Determine the [X, Y] coordinate at the center of the cell enclosing the given text.  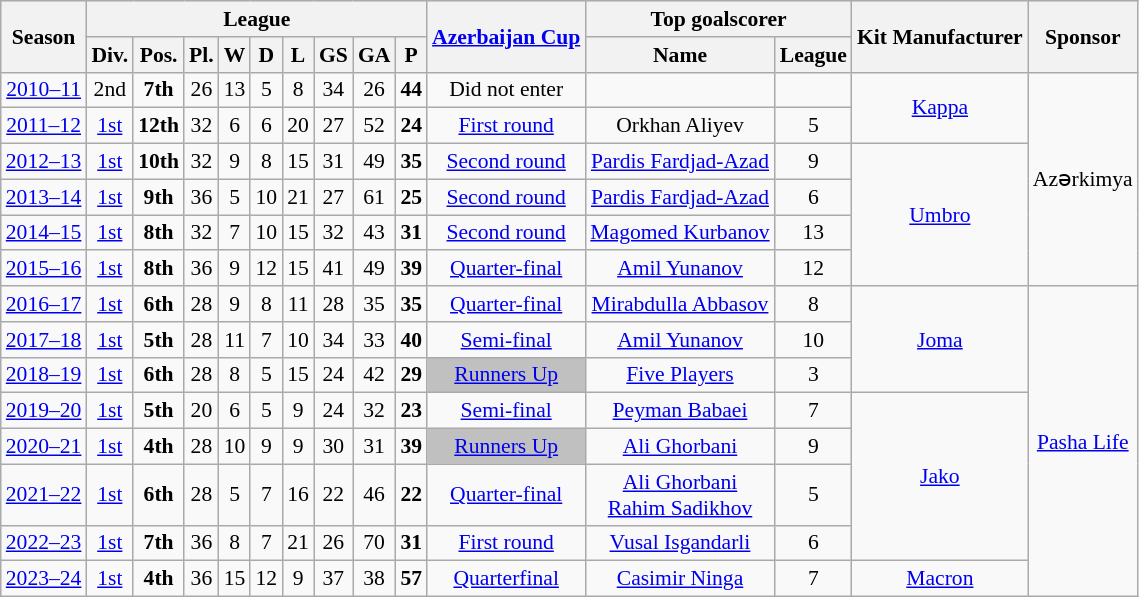
Macron [940, 579]
Div. [110, 55]
25 [411, 197]
30 [334, 447]
2021–22 [44, 494]
3 [814, 375]
Season [44, 36]
Mirabdulla Abbasov [680, 304]
2013–14 [44, 197]
46 [374, 494]
Top goalscorer [718, 19]
Sponsor [1083, 36]
L [298, 55]
38 [374, 579]
Peyman Babaei [680, 411]
Did not enter [506, 90]
Orkhan Aliyev [680, 126]
Quarterfinal [506, 579]
23 [411, 411]
52 [374, 126]
Pasha Life [1083, 441]
P [411, 55]
40 [411, 340]
12th [158, 126]
D [266, 55]
Vusal Isgandarli [680, 543]
41 [334, 269]
W [235, 55]
42 [374, 375]
2022–23 [44, 543]
29 [411, 375]
Azərkimya [1083, 179]
2023–24 [44, 579]
2nd [110, 90]
Jako [940, 477]
2018–19 [44, 375]
44 [411, 90]
Pl. [202, 55]
10th [158, 162]
43 [374, 233]
2012–13 [44, 162]
Kappa [940, 108]
Magomed Kurbanov [680, 233]
2010–11 [44, 90]
70 [374, 543]
Azerbaijan Cup [506, 36]
2017–18 [44, 340]
Five Players [680, 375]
2019–20 [44, 411]
Umbro [940, 215]
Ali Ghorbani Rahim Sadikhov [680, 494]
37 [334, 579]
61 [374, 197]
2014–15 [44, 233]
Name [680, 55]
Kit Manufacturer [940, 36]
Pos. [158, 55]
Ali Ghorbani [680, 447]
9th [158, 197]
2016–17 [44, 304]
2020–21 [44, 447]
57 [411, 579]
33 [374, 340]
Casimir Ninga [680, 579]
2011–12 [44, 126]
Joma [940, 340]
16 [298, 494]
2015–16 [44, 269]
GS [334, 55]
GA [374, 55]
